Determine the [x, y] coordinate at the center of the cell enclosing the given text.  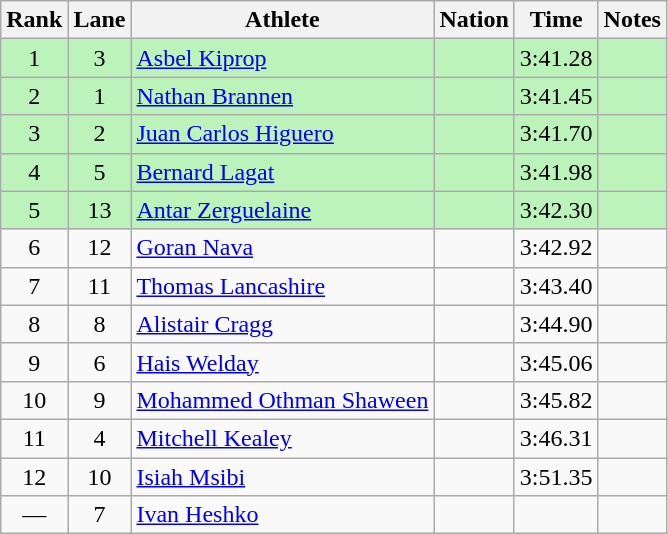
Nathan Brannen [282, 96]
Alistair Cragg [282, 324]
Rank [34, 20]
Bernard Lagat [282, 172]
3:41.70 [556, 134]
Lane [100, 20]
3:41.28 [556, 58]
Time [556, 20]
Athlete [282, 20]
— [34, 515]
Juan Carlos Higuero [282, 134]
3:43.40 [556, 286]
Ivan Heshko [282, 515]
Notes [632, 20]
13 [100, 210]
3:42.30 [556, 210]
3:45.06 [556, 362]
3:42.92 [556, 248]
3:51.35 [556, 477]
Isiah Msibi [282, 477]
Mitchell Kealey [282, 438]
Thomas Lancashire [282, 286]
Nation [474, 20]
3:44.90 [556, 324]
Antar Zerguelaine [282, 210]
Hais Welday [282, 362]
3:46.31 [556, 438]
3:45.82 [556, 400]
3:41.45 [556, 96]
Mohammed Othman Shaween [282, 400]
3:41.98 [556, 172]
Goran Nava [282, 248]
Asbel Kiprop [282, 58]
